Detect which cell encompasses the target text, then output its [x, y] center coordinate. 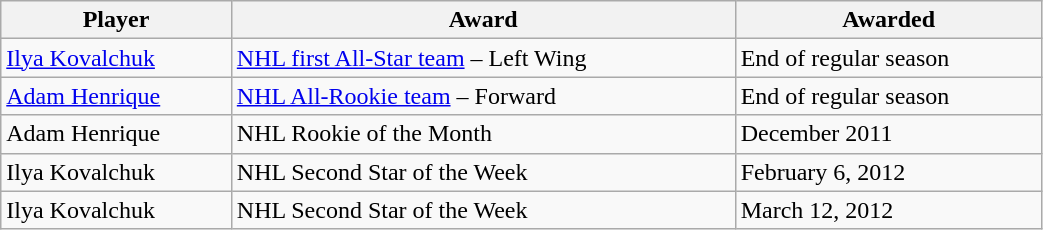
NHL first All-Star team – Left Wing [483, 58]
NHL Rookie of the Month [483, 134]
Awarded [888, 20]
December 2011 [888, 134]
NHL All-Rookie team – Forward [483, 96]
Award [483, 20]
March 12, 2012 [888, 210]
Player [116, 20]
February 6, 2012 [888, 172]
